Pinpoint the cell where the given text exists, returning its (X, Y) midpoint coordinate. 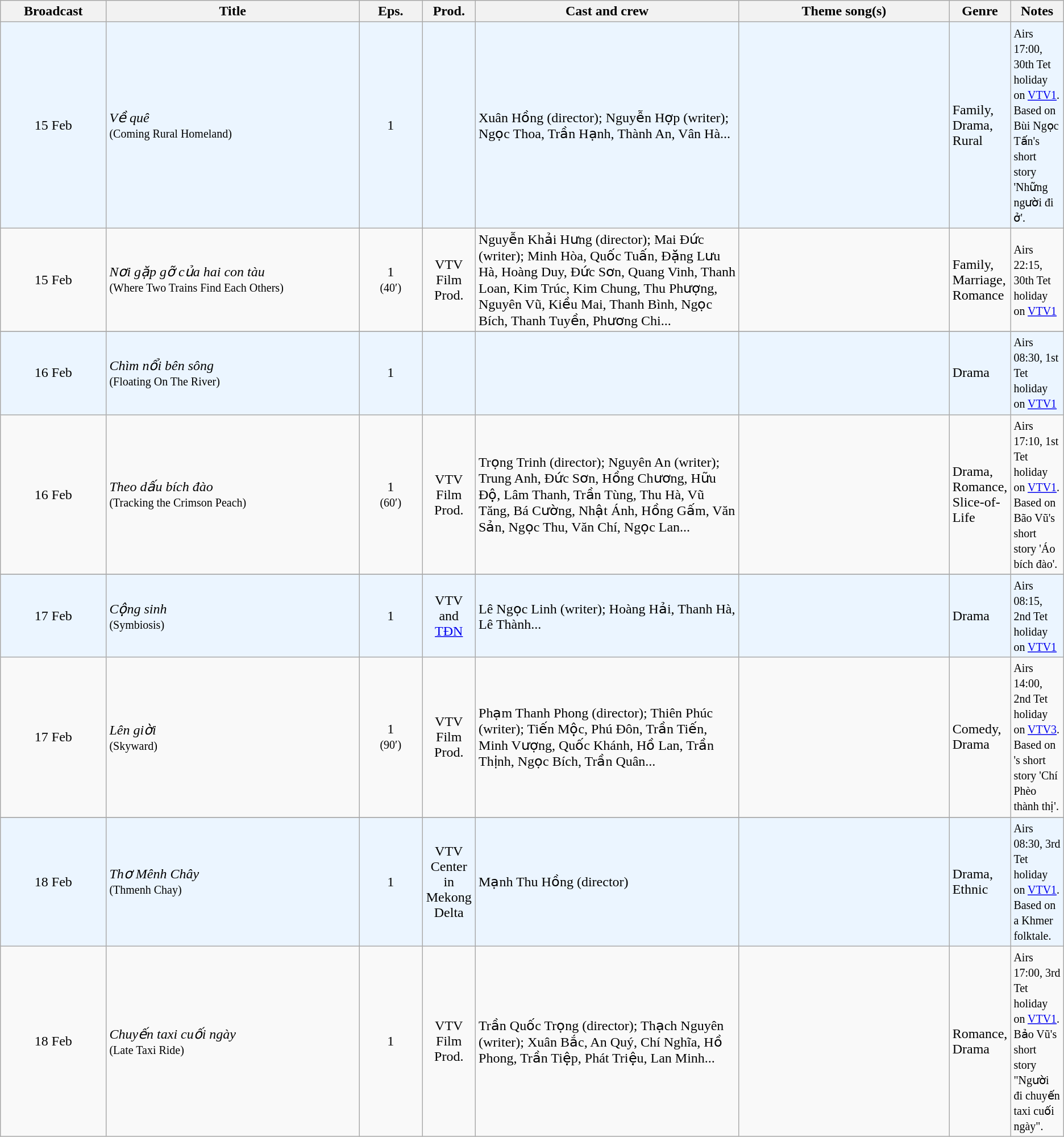
Airs 17:00, 3rd Tet holiday on VTV1. Bảo Vũ's short story "Người đi chuyến taxi cuối ngày". (1037, 1041)
Thơ Mênh Chây (Thmenh Chay) (233, 881)
1(90′) (391, 737)
Phạm Thanh Phong (director); Thiên Phúc (writer); Tiến Mộc, Phú Đôn, Trần Tiến, Minh Vượng, Quốc Khánh, Hồ Lan, Trần Thịnh, Ngọc Bích, Trần Quân... (607, 737)
Airs 08:30, 3rd Tet holiday on VTV1. Based on a Khmer folktale. (1037, 881)
Drama, Romance, Slice-of-Life (980, 495)
Airs 08:30, 1st Tet holiday on VTV1 (1037, 373)
Cast and crew (607, 11)
Drama, Ethnic (980, 881)
Prod. (449, 11)
VTV Center in Mekong Delta (449, 881)
Theme song(s) (844, 11)
Airs 08:15, 2nd Tet holiday on VTV1 (1037, 616)
1(60′) (391, 495)
Chuyến taxi cuối ngày (Late Taxi Ride) (233, 1041)
Airs 17:00, 30th Tet holiday on VTV1. Based on Bùi Ngọc Tấn's short story 'Những người đi ở'. (1037, 125)
Về quê (Coming Rural Homeland) (233, 125)
Romance, Drama (980, 1041)
Title (233, 11)
Theo dấu bích đào (Tracking the Crimson Peach) (233, 495)
Eps. (391, 11)
Xuân Hồng (director); Nguyễn Hợp (writer); Ngọc Thoa, Trần Hạnh, Thành An, Vân Hà... (607, 125)
Lên giời (Skyward) (233, 737)
Airs 14:00, 2nd Tet holiday on VTV3. Based on 's short story 'Chí Phèo thành thị'. (1037, 737)
VTVandTĐN (449, 616)
Airs 17:10, 1st Tet holiday on VTV1. Based on Bão Vũ's short story 'Áo bích đào'. (1037, 495)
Family, Drama, Rural (980, 125)
Notes (1037, 11)
Mạnh Thu Hồng (director) (607, 881)
1(40′) (391, 280)
Genre (980, 11)
Family, Marriage, Romance (980, 280)
Cộng sinh (Symbiosis) (233, 616)
Broadcast (53, 11)
Comedy, Drama (980, 737)
Trần Quốc Trọng (director); Thạch Nguyên (writer); Xuân Bắc, An Quý, Chí Nghĩa, Hồ Phong, Trần Tiệp, Phát Triệu, Lan Minh... (607, 1041)
Lê Ngọc Linh (writer); Hoàng Hải, Thanh Hà, Lê Thành... (607, 616)
Nơi gặp gỡ của hai con tàu (Where Two Trains Find Each Others) (233, 280)
Chìm nổi bên sông (Floating On The River) (233, 373)
Airs 22:15, 30th Tet holiday on VTV1 (1037, 280)
